Find where the given text appears and provide that cell's center as [x, y] coordinate. 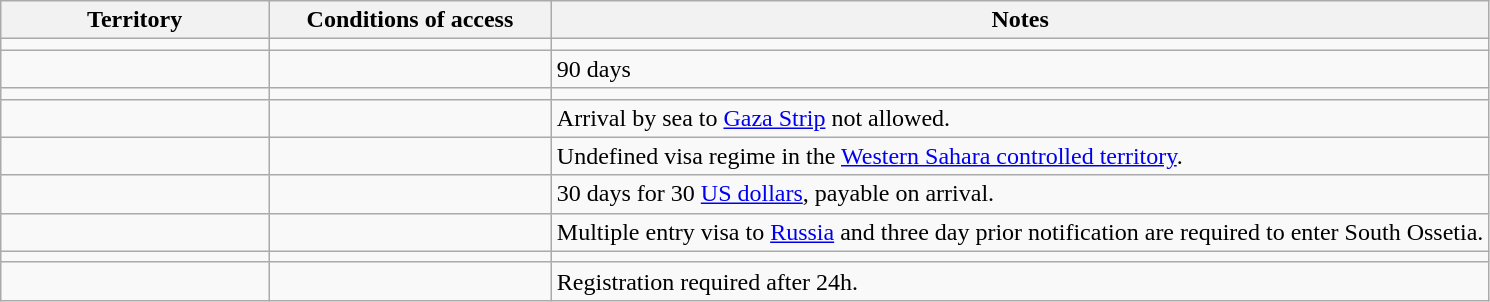
Arrival by sea to Gaza Strip not allowed. [1020, 118]
Registration required after 24h. [1020, 281]
90 days [1020, 69]
Multiple entry visa to Russia and three day prior notification are required to enter South Ossetia. [1020, 232]
30 days for 30 US dollars, payable on arrival. [1020, 194]
Conditions of access [410, 20]
Notes [1020, 20]
Undefined visa regime in the Western Sahara controlled territory. [1020, 156]
Territory [135, 20]
